Locate the cell with the specified text and output its [X, Y] center coordinate. 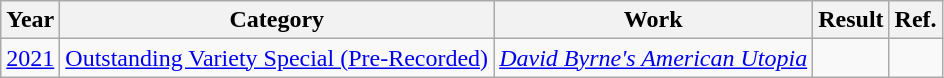
Category [277, 20]
David Byrne's American Utopia [654, 58]
Outstanding Variety Special (Pre-Recorded) [277, 58]
Year [30, 20]
2021 [30, 58]
Work [654, 20]
Ref. [916, 20]
Result [851, 20]
